Search for the cell housing the specified text and yield its [X, Y] center coordinate. 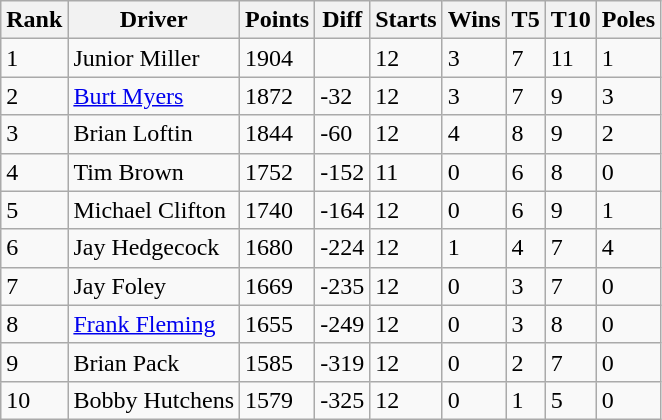
Tim Brown [154, 172]
Jay Foley [154, 286]
1585 [278, 362]
1752 [278, 172]
-325 [342, 400]
Burt Myers [154, 96]
Poles [628, 20]
-164 [342, 210]
Diff [342, 20]
T10 [570, 20]
Points [278, 20]
1680 [278, 248]
-152 [342, 172]
-319 [342, 362]
Junior Miller [154, 58]
Brian Loftin [154, 134]
1904 [278, 58]
-32 [342, 96]
1579 [278, 400]
1655 [278, 324]
Starts [406, 20]
Michael Clifton [154, 210]
1740 [278, 210]
-249 [342, 324]
1669 [278, 286]
Jay Hedgecock [154, 248]
-60 [342, 134]
Driver [154, 20]
Brian Pack [154, 362]
Bobby Hutchens [154, 400]
-235 [342, 286]
T5 [526, 20]
1844 [278, 134]
Wins [474, 20]
Frank Fleming [154, 324]
-224 [342, 248]
10 [34, 400]
Rank [34, 20]
1872 [278, 96]
